Return (x, y) of the center of cell containing provided text 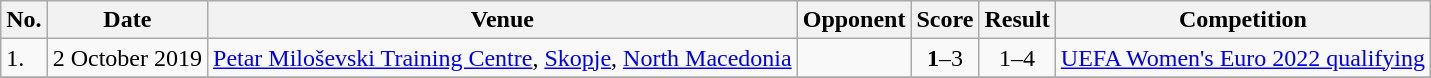
1–3 (945, 58)
Opponent (854, 20)
Result (1017, 20)
Venue (503, 20)
Score (945, 20)
No. (24, 20)
UEFA Women's Euro 2022 qualifying (1242, 58)
1–4 (1017, 58)
Date (127, 20)
Petar Miloševski Training Centre, Skopje, North Macedonia (503, 58)
1. (24, 58)
2 October 2019 (127, 58)
Competition (1242, 20)
